Pinpoint the cell where the given text exists, returning its (x, y) midpoint coordinate. 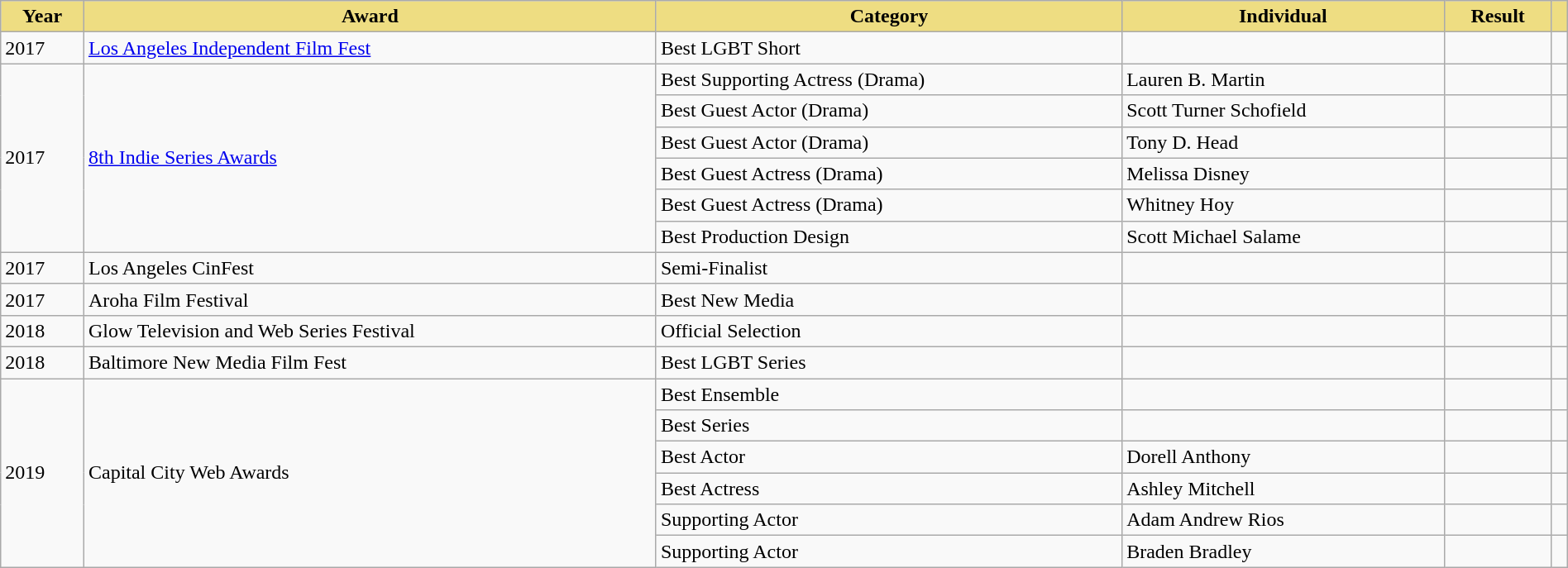
2019 (43, 473)
Los Angeles Independent Film Fest (370, 48)
Adam Andrew Rios (1284, 520)
Category (888, 17)
Best Series (888, 426)
Result (1498, 17)
Best LGBT Short (888, 48)
Glow Television and Web Series Festival (370, 331)
Scott Michael Salame (1284, 236)
Semi-Finalist (888, 268)
Tony D. Head (1284, 142)
Best Actor (888, 457)
Award (370, 17)
Year (43, 17)
8th Indie Series Awards (370, 158)
Best New Media (888, 299)
Individual (1284, 17)
Best LGBT Series (888, 362)
Lauren B. Martin (1284, 79)
Whitney Hoy (1284, 205)
Scott Turner Schofield (1284, 111)
Official Selection (888, 331)
Best Production Design (888, 236)
Capital City Web Awards (370, 473)
Melissa Disney (1284, 174)
Braden Bradley (1284, 551)
Baltimore New Media Film Fest (370, 362)
Aroha Film Festival (370, 299)
Dorell Anthony (1284, 457)
Ashley Mitchell (1284, 489)
Los Angeles CinFest (370, 268)
Best Actress (888, 489)
Best Ensemble (888, 394)
Best Supporting Actress (Drama) (888, 79)
